For the text-containing cell, return its midpoint in (X, Y) coordinate format. 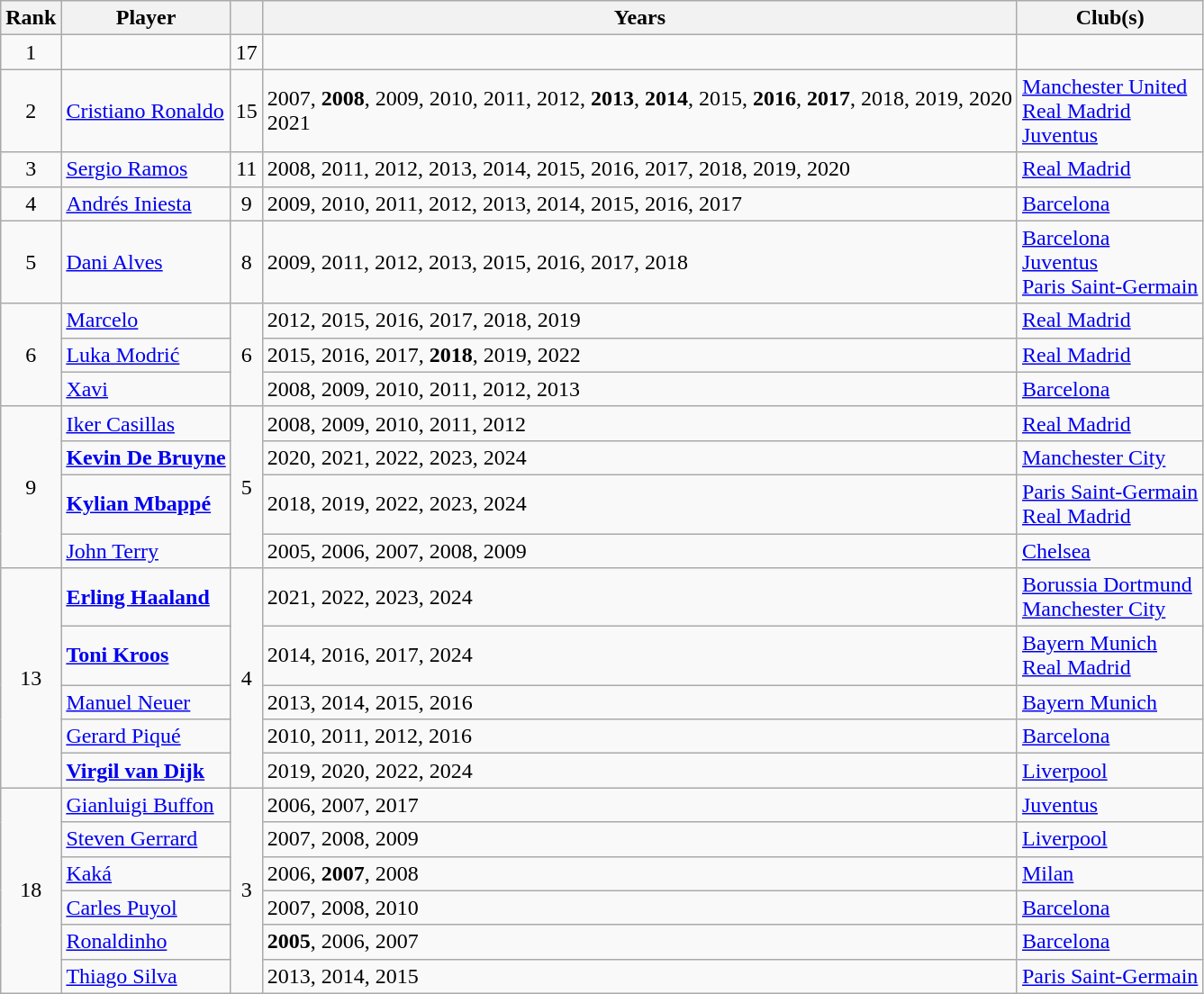
18 (31, 890)
Gerard Piqué (146, 736)
Luka Modrić (146, 355)
2005, 2006, 2007 (639, 942)
BarcelonaJuventusParis Saint-Germain (1109, 262)
Manchester City (1109, 457)
13 (31, 678)
Paris Saint-GermainReal Madrid (1109, 504)
Ronaldinho (146, 942)
Club(s) (1109, 18)
2012, 2015, 2016, 2017, 2018, 2019 (639, 321)
2008, 2009, 2010, 2011, 2012 (639, 423)
11 (247, 169)
2020, 2021, 2022, 2023, 2024 (639, 457)
2007, 2008, 2010 (639, 908)
2015, 2016, 2017, 2018, 2019, 2022 (639, 355)
2 (31, 111)
2014, 2016, 2017, 2024 (639, 655)
2010, 2011, 2012, 2016 (639, 736)
2008, 2009, 2010, 2011, 2012, 2013 (639, 389)
2021, 2022, 2023, 2024 (639, 598)
2005, 2006, 2007, 2008, 2009 (639, 550)
Borussia DortmundManchester City (1109, 598)
Erling Haaland (146, 598)
Rank (31, 18)
Chelsea (1109, 550)
Bayern MunichReal Madrid (1109, 655)
Marcelo (146, 321)
Manuel Neuer (146, 702)
Paris Saint-Germain (1109, 976)
Milan (1109, 873)
Steven Gerrard (146, 839)
Bayern Munich (1109, 702)
2007, 2008, 2009, 2010, 2011, 2012, 2013, 2014, 2015, 2016, 2017, 2018, 2019, 20202021 (639, 111)
2007, 2008, 2009 (639, 839)
2019, 2020, 2022, 2024 (639, 771)
Toni Kroos (146, 655)
Kaká (146, 873)
17 (247, 52)
2008, 2011, 2012, 2013, 2014, 2015, 2016, 2017, 2018, 2019, 2020 (639, 169)
John Terry (146, 550)
Sergio Ramos (146, 169)
15 (247, 111)
2013, 2014, 2015 (639, 976)
Carles Puyol (146, 908)
Iker Casillas (146, 423)
Virgil van Dijk (146, 771)
2006, 2007, 2017 (639, 805)
Gianluigi Buffon (146, 805)
Xavi (146, 389)
2006, 2007, 2008 (639, 873)
Thiago Silva (146, 976)
2009, 2011, 2012, 2013, 2015, 2016, 2017, 2018 (639, 262)
Dani Alves (146, 262)
Cristiano Ronaldo (146, 111)
2013, 2014, 2015, 2016 (639, 702)
Kevin De Bruyne (146, 457)
Andrés Iniesta (146, 203)
Years (639, 18)
2018, 2019, 2022, 2023, 2024 (639, 504)
Kylian Mbappé (146, 504)
Manchester UnitedReal MadridJuventus (1109, 111)
8 (247, 262)
Juventus (1109, 805)
2009, 2010, 2011, 2012, 2013, 2014, 2015, 2016, 2017 (639, 203)
Player (146, 18)
1 (31, 52)
